Output the [x, y] coordinate of the center of the cell containing the given text.  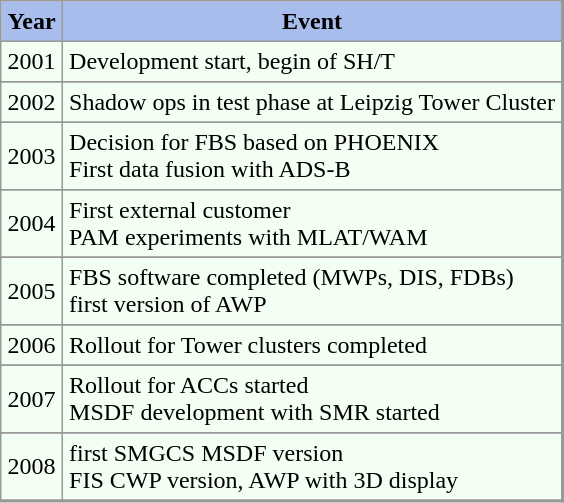
Event [312, 21]
Shadow ops in test phase at Leipzig Tower Cluster [312, 102]
First external customer PAM experiments with MLAT/WAM [312, 224]
2006 [32, 345]
FBS software completed (MWPs, DIS, FDBs) first version of AWP [312, 291]
2003 [32, 156]
Development start, begin of SH/T [312, 61]
2002 [32, 102]
Decision for FBS based on PHOENIX First data fusion with ADS-B [312, 156]
2008 [32, 467]
2007 [32, 399]
Rollout for Tower clusters completed [312, 345]
Rollout for ACCs started MSDF development with SMR started [312, 399]
2005 [32, 291]
2001 [32, 61]
2004 [32, 224]
first SMGCS MSDF version FIS CWP version, AWP with 3D display [312, 467]
Year [32, 21]
